Identify which cell holds the provided text, then report its [x, y] central coordinate. 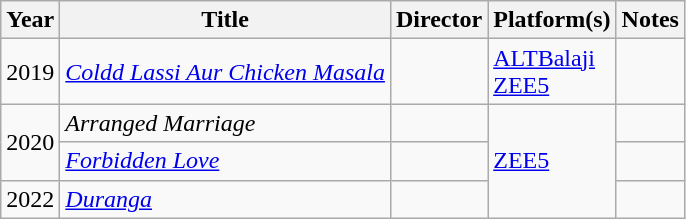
Notes [650, 20]
Coldd Lassi Aur Chicken Masala [226, 72]
Forbidden Love [226, 161]
Platform(s) [552, 20]
2022 [30, 199]
Director [438, 20]
ZEE5 [552, 161]
ALTBalajiZEE5 [552, 72]
Year [30, 20]
2019 [30, 72]
2020 [30, 142]
Duranga [226, 199]
Title [226, 20]
Arranged Marriage [226, 123]
